Return [x, y] of the center of cell containing provided text 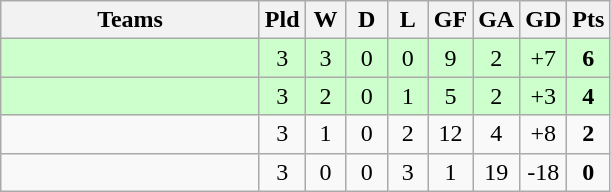
W [326, 20]
GF [450, 20]
Pts [588, 20]
GA [496, 20]
9 [450, 58]
-18 [544, 172]
6 [588, 58]
Pld [282, 20]
+3 [544, 96]
L [408, 20]
12 [450, 134]
+7 [544, 58]
D [366, 20]
5 [450, 96]
+8 [544, 134]
Teams [130, 20]
19 [496, 172]
GD [544, 20]
